Capture the cell that displays the provided text and extract its [x, y] central coordinate. 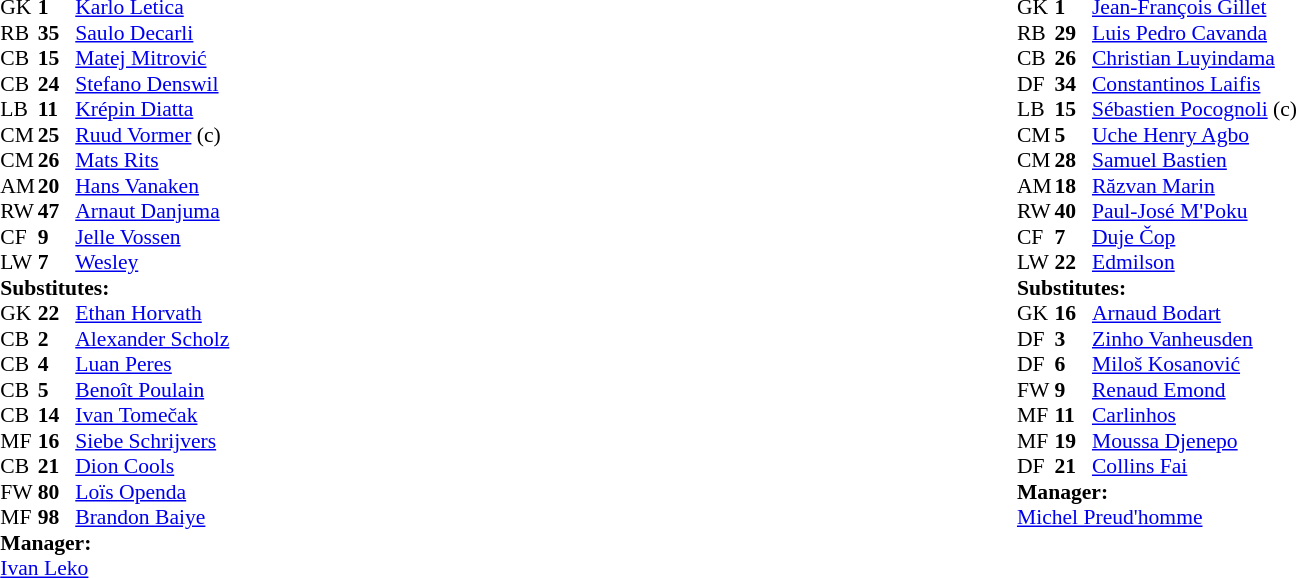
20 [57, 186]
18 [1073, 186]
25 [57, 135]
14 [57, 415]
Ruud Vormer (c) [152, 135]
80 [57, 492]
Hans Vanaken [152, 186]
Wesley [152, 263]
Stefano Denswil [152, 84]
Substitutes: [114, 288]
Matej Mitrović [152, 59]
34 [1073, 84]
Jelle Vossen [152, 237]
2 [57, 339]
Ethan Horvath [152, 313]
4 [57, 365]
Benoît Poulain [152, 390]
Brandon Baiye [152, 517]
Luan Peres [152, 365]
29 [1073, 33]
Manager: [114, 543]
Mats Rits [152, 161]
47 [57, 211]
98 [57, 517]
Arnaut Danjuma [152, 211]
Dion Cools [152, 467]
Krépin Diatta [152, 109]
Loïs Openda [152, 492]
28 [1073, 161]
3 [1073, 339]
19 [1073, 441]
Ivan Tomečak [152, 415]
40 [1073, 211]
Siebe Schrijvers [152, 441]
Alexander Scholz [152, 339]
Saulo Decarli [152, 33]
35 [57, 33]
24 [57, 84]
6 [1073, 365]
